Detect which cell encompasses the target text, then output its [X, Y] center coordinate. 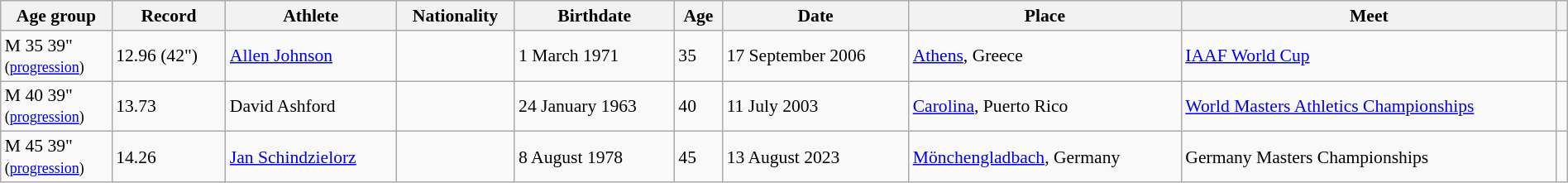
Birthdate [594, 16]
Athlete [311, 16]
40 [698, 106]
Mönchengladbach, Germany [1045, 157]
M 35 39" (progression) [56, 56]
14.26 [169, 157]
Age [698, 16]
8 August 1978 [594, 157]
11 July 2003 [815, 106]
Date [815, 16]
Germany Masters Championships [1369, 157]
1 March 1971 [594, 56]
Athens, Greece [1045, 56]
Record [169, 16]
Meet [1369, 16]
World Masters Athletics Championships [1369, 106]
45 [698, 157]
David Ashford [311, 106]
Allen Johnson [311, 56]
13.73 [169, 106]
Nationality [455, 16]
Carolina, Puerto Rico [1045, 106]
12.96 (42") [169, 56]
Place [1045, 16]
13 August 2023 [815, 157]
17 September 2006 [815, 56]
Jan Schindzielorz [311, 157]
Age group [56, 16]
M 40 39" (progression) [56, 106]
24 January 1963 [594, 106]
35 [698, 56]
IAAF World Cup [1369, 56]
M 45 39" (progression) [56, 157]
